Search for the cell housing the specified text and yield its (x, y) center coordinate. 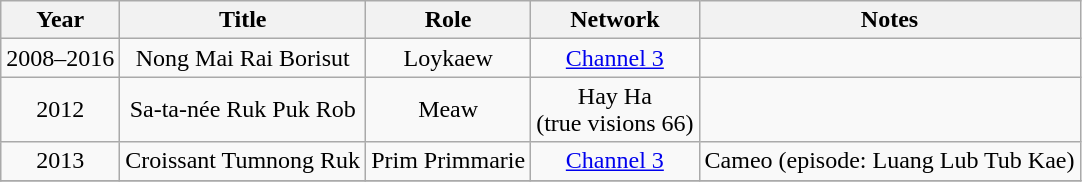
Role (448, 20)
Nong Mai Rai Borisut (243, 58)
Hay Ha (true visions 66) (615, 110)
2013 (60, 161)
Sa-ta-née Ruk Puk Rob (243, 110)
Loykaew (448, 58)
Network (615, 20)
Year (60, 20)
Prim Primmarie (448, 161)
Title (243, 20)
Meaw (448, 110)
Croissant Tumnong Ruk (243, 161)
2012 (60, 110)
Cameo (episode: Luang Lub Tub Kae) (890, 161)
Notes (890, 20)
2008–2016 (60, 58)
